Locate the cell with the specified text and output its [X, Y] center coordinate. 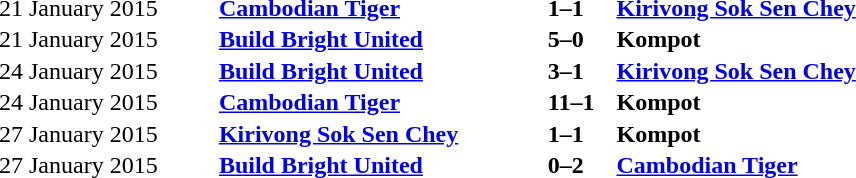
1–1 [580, 134]
3–1 [580, 71]
Kirivong Sok Sen Chey [380, 134]
5–0 [580, 39]
11–1 [580, 103]
Cambodian Tiger [380, 103]
